Extract the (x, y) coordinate from the center of the cell holding the provided text.  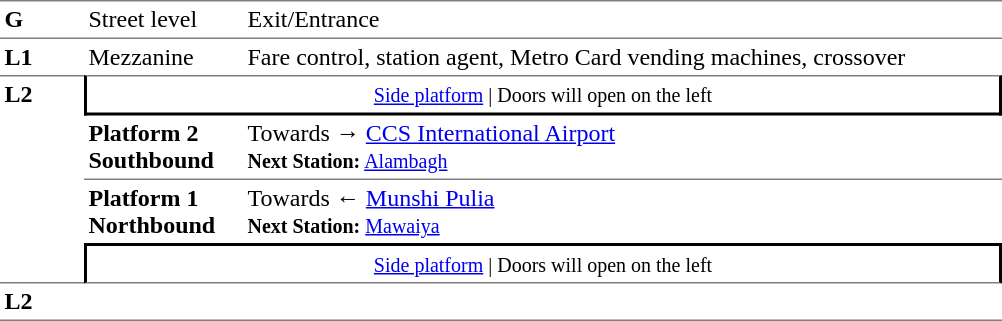
Towards ← Munshi PuliaNext Station: Mawaiya (622, 212)
L1 (42, 57)
Fare control, station agent, Metro Card vending machines, crossover (622, 57)
G (42, 20)
Towards → CCS International AirportNext Station: Alambagh (622, 148)
L2 (42, 179)
Mezzanine (164, 57)
Street level (164, 20)
Platform 2Southbound (164, 148)
Platform 1Northbound (164, 212)
Exit/Entrance (622, 20)
